Scan for the cell matching the given text and deliver its (x, y) coordinate at center. 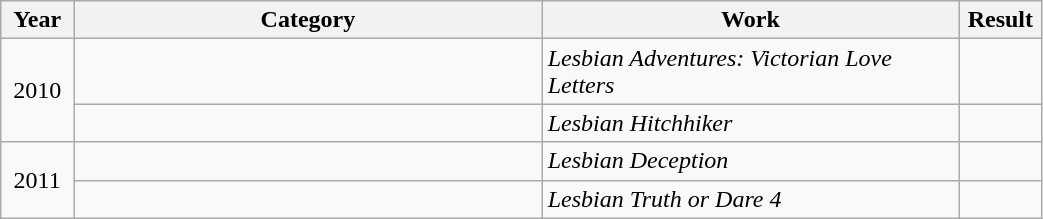
2010 (38, 90)
2011 (38, 180)
Lesbian Deception (750, 161)
Work (750, 20)
Lesbian Hitchhiker (750, 123)
Result (1000, 20)
Lesbian Adventures: Victorian Love Letters (750, 72)
Category (308, 20)
Year (38, 20)
Lesbian Truth or Dare 4 (750, 199)
